Locate the cell with the specified text and output its (X, Y) center coordinate. 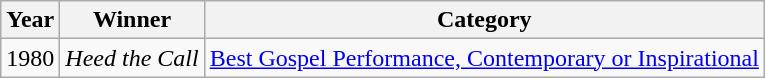
Category (484, 20)
Best Gospel Performance, Contemporary or Inspirational (484, 58)
Winner (132, 20)
1980 (30, 58)
Year (30, 20)
Heed the Call (132, 58)
